Scan for the cell matching the given text and deliver its [x, y] coordinate at center. 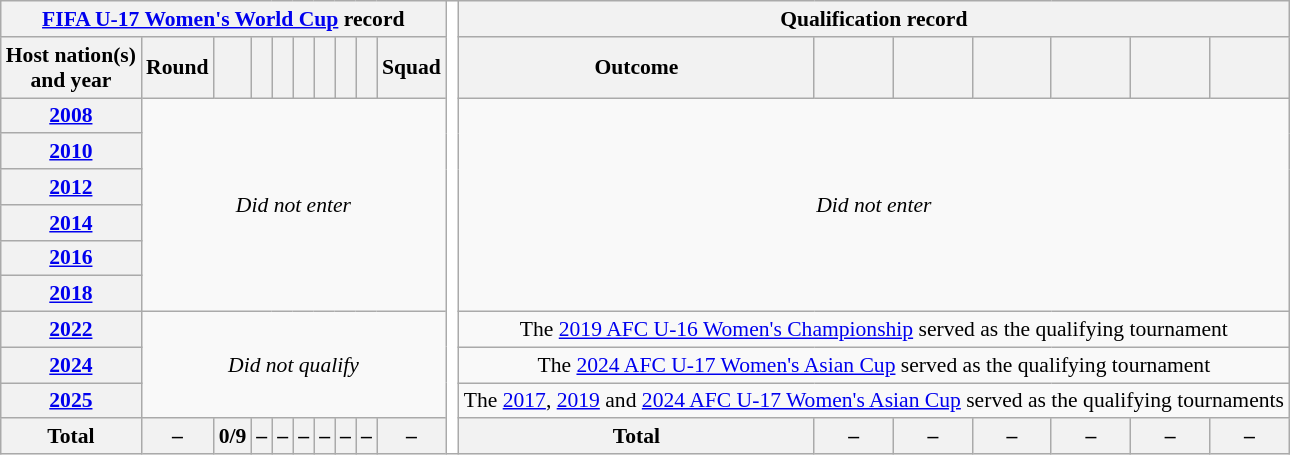
2025 [71, 401]
Host nation(s)and year [71, 68]
Outcome [637, 68]
2010 [71, 152]
2024 [71, 365]
The 2024 AFC U-17 Women's Asian Cup served as the qualifying tournament [874, 365]
2008 [71, 116]
Did not qualify [294, 366]
2016 [71, 258]
0/9 [233, 437]
2022 [71, 330]
Squad [412, 68]
2012 [71, 187]
The 2017, 2019 and 2024 AFC U-17 Women's Asian Cup served as the qualifying tournaments [874, 401]
Qualification record [874, 19]
Round [178, 68]
2014 [71, 223]
FIFA U-17 Women's World Cup record [224, 19]
2018 [71, 294]
The 2019 AFC U-16 Women's Championship served as the qualifying tournament [874, 330]
